Return (X, Y) of the center of cell containing provided text 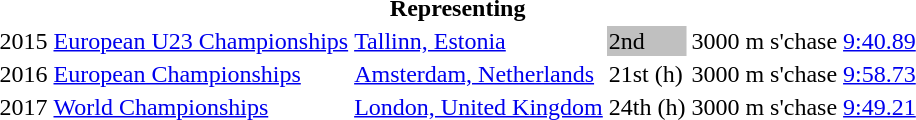
21st (h) (647, 74)
European Championships (201, 74)
Amsterdam, Netherlands (479, 74)
European U23 Championships (201, 41)
Tallinn, Estonia (479, 41)
2nd (647, 41)
